Output the (x, y) coordinate of the center of the cell containing the given text.  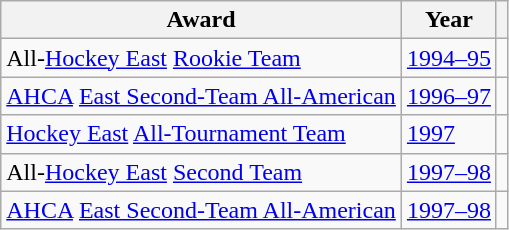
1996–97 (448, 96)
Award (202, 20)
All-Hockey East Rookie Team (202, 58)
1997 (448, 134)
All-Hockey East Second Team (202, 172)
Hockey East All-Tournament Team (202, 134)
Year (448, 20)
1994–95 (448, 58)
